Capture the cell that displays the provided text and extract its (x, y) central coordinate. 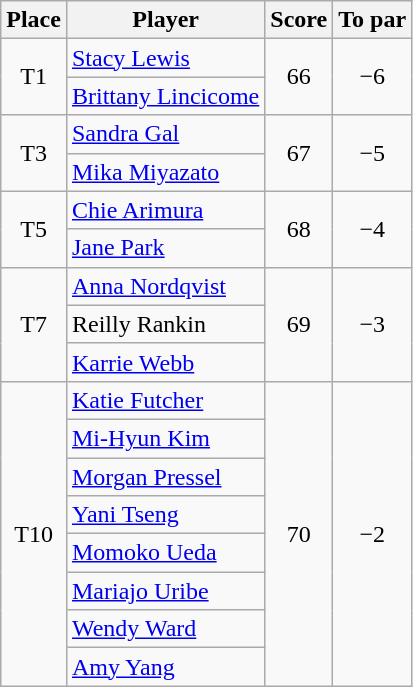
Place (34, 20)
−3 (372, 324)
Reilly Rankin (165, 324)
Wendy Ward (165, 629)
−5 (372, 153)
Chie Arimura (165, 210)
To par (372, 20)
66 (299, 77)
Katie Futcher (165, 400)
Karrie Webb (165, 362)
Amy Yang (165, 667)
Score (299, 20)
Momoko Ueda (165, 553)
67 (299, 153)
Yani Tseng (165, 515)
Anna Nordqvist (165, 286)
Sandra Gal (165, 134)
T3 (34, 153)
Jane Park (165, 248)
Brittany Lincicome (165, 96)
Mariajo Uribe (165, 591)
Mi-Hyun Kim (165, 438)
−2 (372, 533)
T10 (34, 533)
T5 (34, 229)
Stacy Lewis (165, 58)
T7 (34, 324)
69 (299, 324)
70 (299, 533)
Mika Miyazato (165, 172)
T1 (34, 77)
Player (165, 20)
68 (299, 229)
−4 (372, 229)
Morgan Pressel (165, 477)
−6 (372, 77)
